Search for the cell housing the specified text and yield its (x, y) center coordinate. 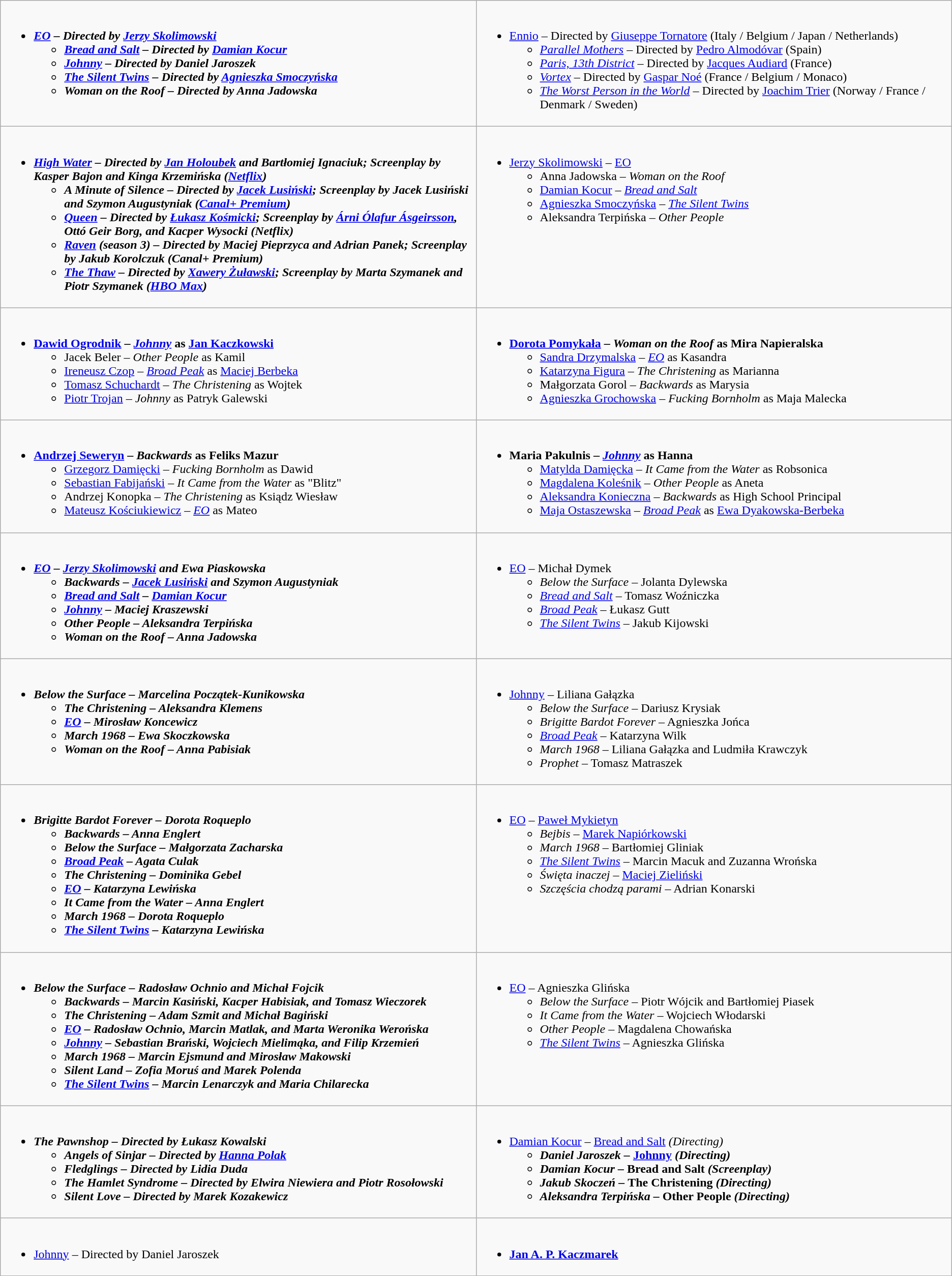
Johnny – Directed by Daniel Jaroszek (238, 1247)
EO – Michał DymekBelow the Surface – Jolanta DylewskaBread and Salt – Tomasz WoźniczkaBroad Peak – Łukasz GuttThe Silent Twins – Jakub Kijowski (714, 596)
Jan A. P. Kaczmarek (714, 1247)
